Output the [x, y] coordinate of the center of the cell containing the given text.  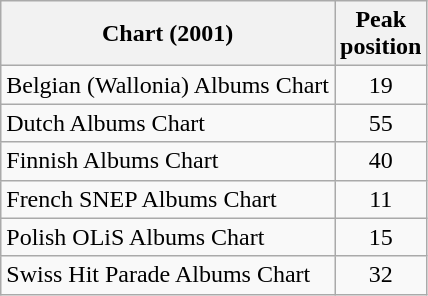
Swiss Hit Parade Albums Chart [168, 275]
32 [380, 275]
40 [380, 161]
Dutch Albums Chart [168, 123]
19 [380, 85]
15 [380, 237]
Chart (2001) [168, 34]
Belgian (Wallonia) Albums Chart [168, 85]
Polish OLiS Albums Chart [168, 237]
Peakposition [380, 34]
French SNEP Albums Chart [168, 199]
55 [380, 123]
11 [380, 199]
Finnish Albums Chart [168, 161]
